Scan for the cell matching the given text and deliver its [X, Y] coordinate at center. 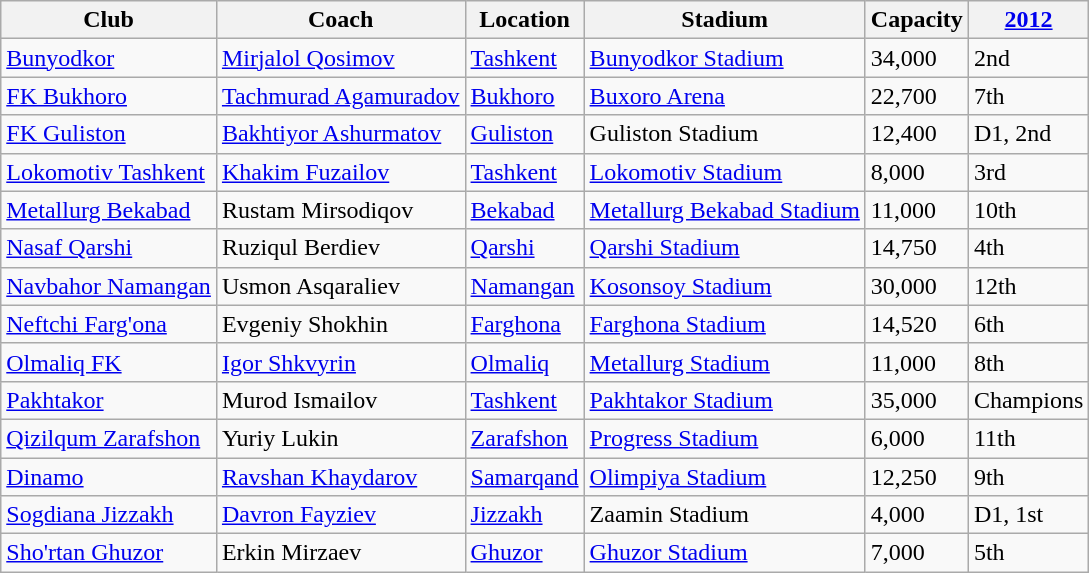
Metallurg Stadium [724, 362]
Lokomotiv Tashkent [109, 172]
8th [1028, 362]
10th [1028, 210]
Sho'rtan Ghuzor [109, 553]
Samarqand [524, 477]
Pakhtakor [109, 400]
5th [1028, 553]
7th [1028, 96]
Sogdiana Jizzakh [109, 515]
Qarshi Stadium [724, 248]
Jizzakh [524, 515]
Olimpiya Stadium [724, 477]
Namangan [524, 286]
Qizilqum Zarafshon [109, 438]
Progress Stadium [724, 438]
Ruziqul Berdiev [340, 248]
FK Bukhoro [109, 96]
Igor Shkvyrin [340, 362]
Guliston [524, 134]
Bekabad [524, 210]
Olmaliq [524, 362]
Club [109, 20]
2012 [1028, 20]
4th [1028, 248]
Erkin Mirzaev [340, 553]
Pakhtakor Stadium [724, 400]
Capacity [916, 20]
14,750 [916, 248]
8,000 [916, 172]
Champions [1028, 400]
6th [1028, 324]
Zarafshon [524, 438]
34,000 [916, 58]
Murod Ismailov [340, 400]
FK Guliston [109, 134]
9th [1028, 477]
Nasaf Qarshi [109, 248]
Bukhoro [524, 96]
Neftchi Farg'ona [109, 324]
7,000 [916, 553]
3rd [1028, 172]
Bakhtiyor Ashurmatov [340, 134]
22,700 [916, 96]
Stadium [724, 20]
Bunyodkor [109, 58]
14,520 [916, 324]
Location [524, 20]
Yuriy Lukin [340, 438]
Dinamo [109, 477]
Mirjalol Qosimov [340, 58]
35,000 [916, 400]
Ghuzor [524, 553]
Bunyodkor Stadium [724, 58]
Ravshan Khaydarov [340, 477]
Rustam Mirsodiqov [340, 210]
Qarshi [524, 248]
D1, 1st [1028, 515]
11th [1028, 438]
Farghona [524, 324]
12,250 [916, 477]
4,000 [916, 515]
Usmon Asqaraliev [340, 286]
Khakim Fuzailov [340, 172]
2nd [1028, 58]
Metallurg Bekabad [109, 210]
Tachmurad Agamuradov [340, 96]
Coach [340, 20]
Buxoro Arena [724, 96]
Evgeniy Shokhin [340, 324]
Kosonsoy Stadium [724, 286]
Navbahor Namangan [109, 286]
D1, 2nd [1028, 134]
12,400 [916, 134]
Zaamin Stadium [724, 515]
Davron Fayziev [340, 515]
Metallurg Bekabad Stadium [724, 210]
Olmaliq FK [109, 362]
12th [1028, 286]
30,000 [916, 286]
Ghuzor Stadium [724, 553]
Guliston Stadium [724, 134]
Lokomotiv Stadium [724, 172]
6,000 [916, 438]
Farghona Stadium [724, 324]
